Return [x, y] of the center of cell containing provided text 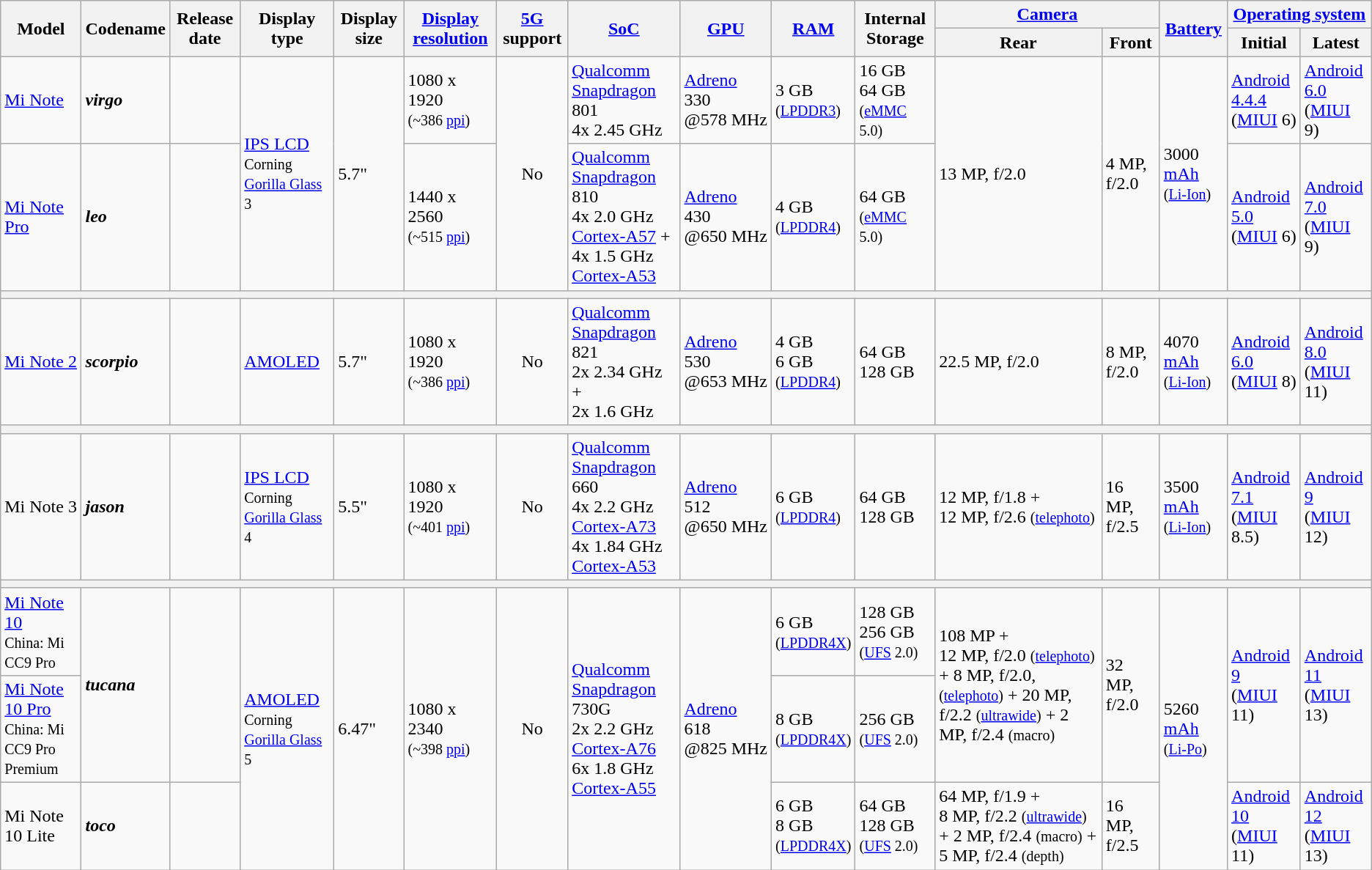
virgo [125, 100]
Mi Note [41, 100]
Android 9(MIUI 12) [1335, 506]
Adreno 430@650 MHz [726, 217]
Android 8.0(MIUI 11) [1335, 362]
Adreno 512@650 MHz [726, 506]
64 GB(eMMC 5.0) [896, 217]
4070 mAh(Li-Ion) [1193, 362]
3000 mAh(Li-Ion) [1193, 173]
16 GB64 GB(eMMC 5.0) [896, 100]
AMOLED [287, 362]
8 GB(LPDDR4X) [814, 729]
IPS LCDCorning Gorilla Glass 4 [287, 506]
6 GB(LPDDR4X) [814, 632]
Android 9(MIUI 11) [1264, 685]
Display type [287, 29]
Rear [1019, 43]
Internal Storage [896, 29]
4 GB(LPDDR4) [814, 217]
jason [125, 506]
Mi Note 2 [41, 362]
Android 6.0(MIUI 9) [1335, 100]
Mi Note 10 Lite [41, 825]
Android 7.0(MIUI 9) [1335, 217]
Codename [125, 29]
1080 x 2340(~398 ppi) [450, 729]
5.5" [369, 506]
Android 7.1(MIUI 8.5) [1264, 506]
Android 11(MIUI 13) [1335, 685]
Android 5.0(MIUI 6) [1264, 217]
Release date [204, 29]
Model [41, 29]
Android 12(MIUI 13) [1335, 825]
Camera [1048, 15]
IPS LCDCorning Gorilla Glass 3 [287, 173]
6 GB(LPDDR4) [814, 506]
tucana [125, 685]
Qualcomm Snapdragon 6604x 2.2 GHz Cortex-A734x 1.84 GHz Cortex-A53 [624, 506]
Adreno 618@825 MHz [726, 729]
12 MP, f/1.8 +12 MP, f/2.6 (telephoto) [1019, 506]
Qualcomm Snapdragon 8104x 2.0 GHz Cortex-A57 +4x 1.5 GHz Cortex-A53 [624, 217]
Mi Note Pro [41, 217]
scorpio [125, 362]
3500 mAh(Li-Ion) [1193, 506]
leo [125, 217]
Operating system [1300, 15]
5260 mAh(Li-Po) [1193, 729]
Front [1130, 43]
4 GB6 GB(LPDDR4) [814, 362]
64 MP, f/1.9 +8 MP, f/2.2 (ultrawide) + 2 MP, f/2.4 (macro) + 5 MP, f/2.4 (depth) [1019, 825]
13 MP, f/2.0 [1019, 173]
Adreno 530@653 MHz [726, 362]
5G support [532, 29]
Initial [1264, 43]
8 MP, f/2.0 [1130, 362]
RAM [814, 29]
32 MP, f/2.0 [1130, 685]
4 MP, f/2.0 [1130, 173]
3 GB(LPDDR3) [814, 100]
Android 4.4.4(MIUI 6) [1264, 100]
AMOLEDCorning Gorilla Glass 5 [287, 729]
Mi Note 3 [41, 506]
Qualcomm Snapdragon 8212x 2.34 GHz +2x 1.6 GHz [624, 362]
Battery [1193, 29]
SoC [624, 29]
22.5 MP, f/2.0 [1019, 362]
Qualcomm Snapdragon 8014x 2.45 GHz [624, 100]
128 GB256 GB(UFS 2.0) [896, 632]
1080 x 1920(~401 ppi) [450, 506]
64 GB128 GB(UFS 2.0) [896, 825]
Android 10(MIUI 11) [1264, 825]
1440 x 2560(~515 ppi) [450, 217]
Display resolution [450, 29]
toco [125, 825]
Mi Note 10 ProChina: Mi CC9 Pro Premium [41, 729]
Latest [1335, 43]
Display size [369, 29]
GPU [726, 29]
Mi Note 10China: Mi CC9 Pro [41, 632]
6.47" [369, 729]
108 MP +12 MP, f/2.0 (telephoto) + 8 MP, f/2.0, (telephoto) + 20 MP, f/2.2 (ultrawide) + 2 MP, f/2.4 (macro) [1019, 685]
Adreno 330@578 MHz [726, 100]
6 GB8 GB(LPDDR4X) [814, 825]
Qualcomm Snapdragon 730G2x 2.2 GHz Cortex-A766x 1.8 GHz Cortex-A55 [624, 729]
256 GB(UFS 2.0) [896, 729]
Android 6.0(MIUI 8) [1264, 362]
